Find where the given text appears and provide that cell's center as (X, Y) coordinate. 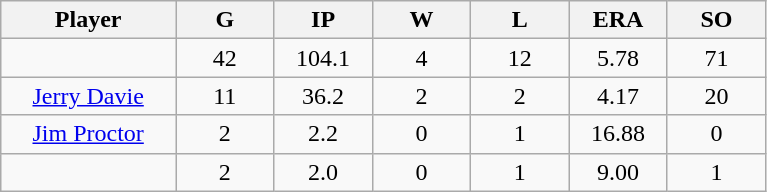
5.78 (618, 58)
16.88 (618, 134)
Jerry Davie (88, 96)
2.2 (323, 134)
36.2 (323, 96)
L (520, 20)
11 (225, 96)
2.0 (323, 172)
42 (225, 58)
W (421, 20)
12 (520, 58)
Jim Proctor (88, 134)
IP (323, 20)
104.1 (323, 58)
4.17 (618, 96)
71 (716, 58)
20 (716, 96)
4 (421, 58)
G (225, 20)
9.00 (618, 172)
SO (716, 20)
Player (88, 20)
ERA (618, 20)
